Return the [X, Y] coordinate for the center point of the cell that contains the specified text.  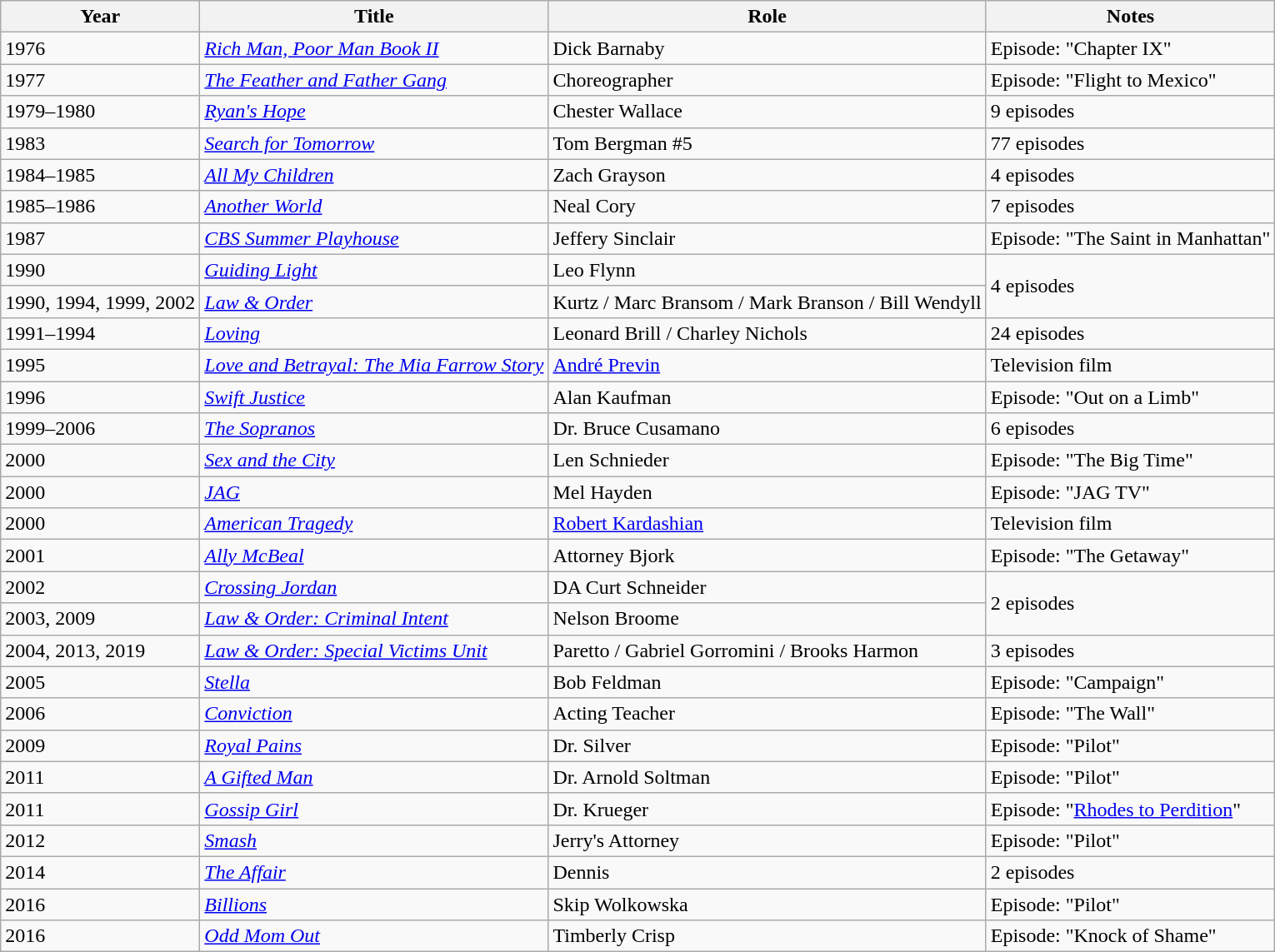
Choreographer [767, 80]
Timberly Crisp [767, 936]
Crossing Jordan [374, 587]
Love and Betrayal: The Mia Farrow Story [374, 365]
2012 [100, 840]
Loving [374, 333]
Robert Kardashian [767, 524]
Royal Pains [374, 745]
Chester Wallace [767, 112]
Zach Grayson [767, 175]
Alan Kaufman [767, 397]
Title [374, 17]
Tom Bergman #5 [767, 143]
Stella [374, 682]
CBS Summer Playhouse [374, 238]
Sex and the City [374, 461]
1999–2006 [100, 429]
Leonard Brill / Charley Nichols [767, 333]
Guiding Light [374, 270]
Dr. Silver [767, 745]
Acting Teacher [767, 714]
Notes [1130, 17]
Episode: "Out on a Limb" [1130, 397]
Billions [374, 904]
1996 [100, 397]
Law & Order: Criminal Intent [374, 619]
Dick Barnaby [767, 48]
2005 [100, 682]
1985–1986 [100, 207]
André Previn [767, 365]
1987 [100, 238]
The Affair [374, 872]
Law & Order: Special Victims Unit [374, 650]
Neal Cory [767, 207]
Ally McBeal [374, 556]
1979–1980 [100, 112]
2004, 2013, 2019 [100, 650]
Episode: "Campaign" [1130, 682]
Leo Flynn [767, 270]
Dennis [767, 872]
Bob Feldman [767, 682]
Episode: "The Big Time" [1130, 461]
Episode: "The Saint in Manhattan" [1130, 238]
2002 [100, 587]
1983 [100, 143]
Episode: "Chapter IX" [1130, 48]
2001 [100, 556]
Year [100, 17]
Episode: "Rhodes to Perdition" [1130, 809]
2006 [100, 714]
6 episodes [1130, 429]
The Feather and Father Gang [374, 80]
Paretto / Gabriel Gorromini / Brooks Harmon [767, 650]
2009 [100, 745]
Dr. Arnold Soltman [767, 777]
Odd Mom Out [374, 936]
Jerry's Attorney [767, 840]
2014 [100, 872]
JAG [374, 492]
Another World [374, 207]
Conviction [374, 714]
Skip Wolkowska [767, 904]
Nelson Broome [767, 619]
1995 [100, 365]
3 episodes [1130, 650]
1990 [100, 270]
Attorney Bjork [767, 556]
Dr. Krueger [767, 809]
Episode: "JAG TV" [1130, 492]
1984–1985 [100, 175]
Dr. Bruce Cusamano [767, 429]
All My Children [374, 175]
Kurtz / Marc Bransom / Mark Branson / Bill Wendyll [767, 302]
DA Curt Schneider [767, 587]
Swift Justice [374, 397]
7 episodes [1130, 207]
1990, 1994, 1999, 2002 [100, 302]
Episode: "Knock of Shame" [1130, 936]
9 episodes [1130, 112]
Smash [374, 840]
Jeffery Sinclair [767, 238]
Len Schnieder [767, 461]
American Tragedy [374, 524]
Role [767, 17]
24 episodes [1130, 333]
Episode: "Flight to Mexico" [1130, 80]
The Sopranos [374, 429]
1976 [100, 48]
77 episodes [1130, 143]
A Gifted Man [374, 777]
Episode: "The Getaway" [1130, 556]
1991–1994 [100, 333]
Mel Hayden [767, 492]
Gossip Girl [374, 809]
1977 [100, 80]
2003, 2009 [100, 619]
Rich Man, Poor Man Book II [374, 48]
Ryan's Hope [374, 112]
Search for Tomorrow [374, 143]
Episode: "The Wall" [1130, 714]
Law & Order [374, 302]
